Detect which cell encompasses the target text, then output its (x, y) center coordinate. 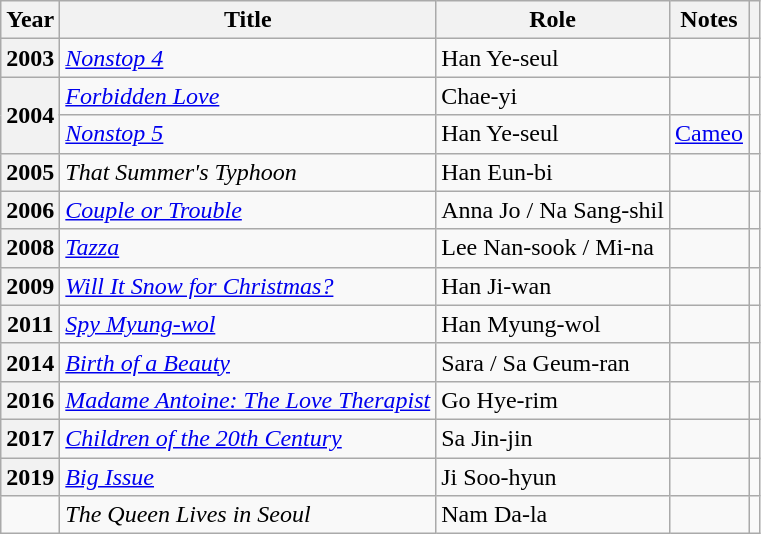
Anna Jo / Na Sang-shil (553, 210)
2017 (30, 438)
Madame Antoine: The Love Therapist (248, 400)
2011 (30, 324)
2019 (30, 477)
Year (30, 20)
Role (553, 20)
Ji Soo-hyun (553, 477)
Will It Snow for Christmas? (248, 286)
The Queen Lives in Seoul (248, 515)
Lee Nan-sook / Mi-na (553, 248)
Nonstop 4 (248, 58)
Forbidden Love (248, 96)
Sara / Sa Geum-ran (553, 362)
2004 (30, 115)
Children of the 20th Century (248, 438)
That Summer's Typhoon (248, 172)
Birth of a Beauty (248, 362)
Chae-yi (553, 96)
Cameo (708, 134)
2009 (30, 286)
Notes (708, 20)
Title (248, 20)
Han Ji-wan (553, 286)
2005 (30, 172)
Nam Da-la (553, 515)
Han Myung-wol (553, 324)
2016 (30, 400)
Han Eun-bi (553, 172)
Big Issue (248, 477)
Nonstop 5 (248, 134)
Couple or Trouble (248, 210)
2008 (30, 248)
Go Hye-rim (553, 400)
Spy Myung-wol (248, 324)
Sa Jin-jin (553, 438)
Tazza (248, 248)
2003 (30, 58)
2014 (30, 362)
2006 (30, 210)
